Detect which cell encompasses the target text, then output its [X, Y] center coordinate. 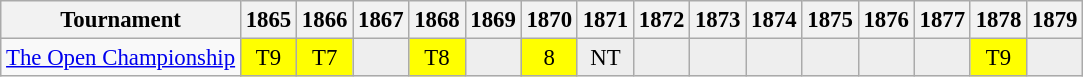
1874 [774, 20]
8 [549, 58]
1879 [1055, 20]
1870 [549, 20]
1873 [718, 20]
1866 [325, 20]
T7 [325, 58]
1878 [998, 20]
1865 [268, 20]
T8 [437, 58]
1868 [437, 20]
1869 [493, 20]
Tournament [121, 20]
1872 [661, 20]
1875 [830, 20]
1867 [381, 20]
1877 [942, 20]
The Open Championship [121, 58]
NT [605, 58]
1876 [886, 20]
1871 [605, 20]
